Identify which cell holds the provided text, then report its (x, y) central coordinate. 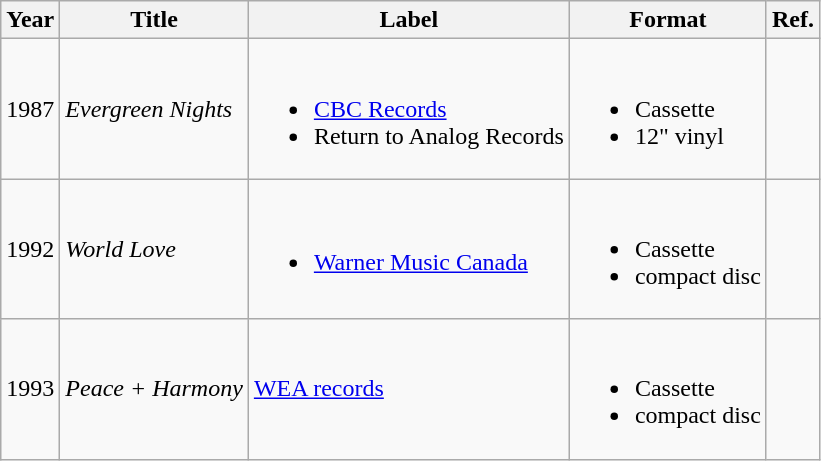
WEA records (408, 389)
Cassette12" vinyl (668, 109)
World Love (154, 249)
Warner Music Canada (408, 249)
Evergreen Nights (154, 109)
Peace + Harmony (154, 389)
Ref. (792, 20)
1987 (30, 109)
Title (154, 20)
Year (30, 20)
1992 (30, 249)
Label (408, 20)
Format (668, 20)
CBC RecordsReturn to Analog Records (408, 109)
1993 (30, 389)
